Search for the cell housing the specified text and yield its [x, y] center coordinate. 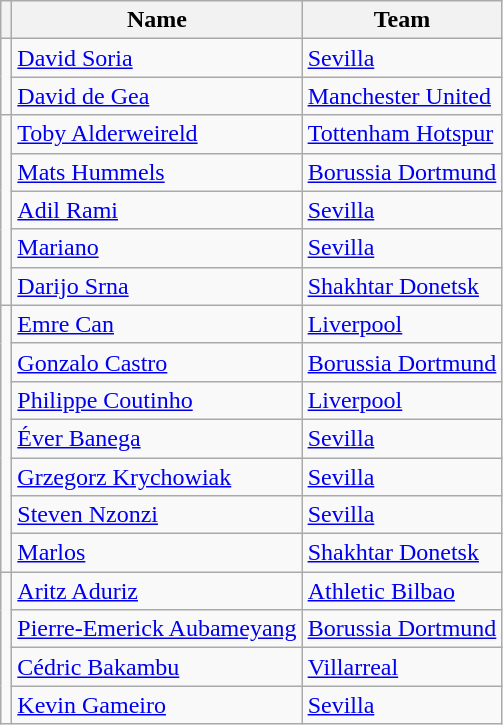
Emre Can [157, 324]
Éver Banega [157, 438]
David Soria [157, 58]
Grzegorz Krychowiak [157, 477]
Villarreal [402, 667]
Pierre-Emerick Aubameyang [157, 629]
Darijo Srna [157, 286]
Tottenham Hotspur [402, 134]
Gonzalo Castro [157, 362]
David de Gea [157, 96]
Mats Hummels [157, 172]
Steven Nzonzi [157, 515]
Cédric Bakambu [157, 667]
Athletic Bilbao [402, 591]
Team [402, 20]
Aritz Aduriz [157, 591]
Adil Rami [157, 210]
Kevin Gameiro [157, 705]
Manchester United [402, 96]
Mariano [157, 248]
Toby Alderweireld [157, 134]
Philippe Coutinho [157, 400]
Name [157, 20]
Marlos [157, 553]
